Return (x, y) of the center of cell containing provided text 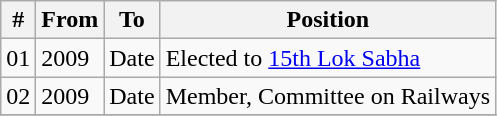
Position (328, 20)
# (18, 20)
02 (18, 96)
To (132, 20)
Elected to 15th Lok Sabha (328, 58)
01 (18, 58)
Member, Committee on Railways (328, 96)
From (70, 20)
